Scan for the cell matching the given text and deliver its (X, Y) coordinate at center. 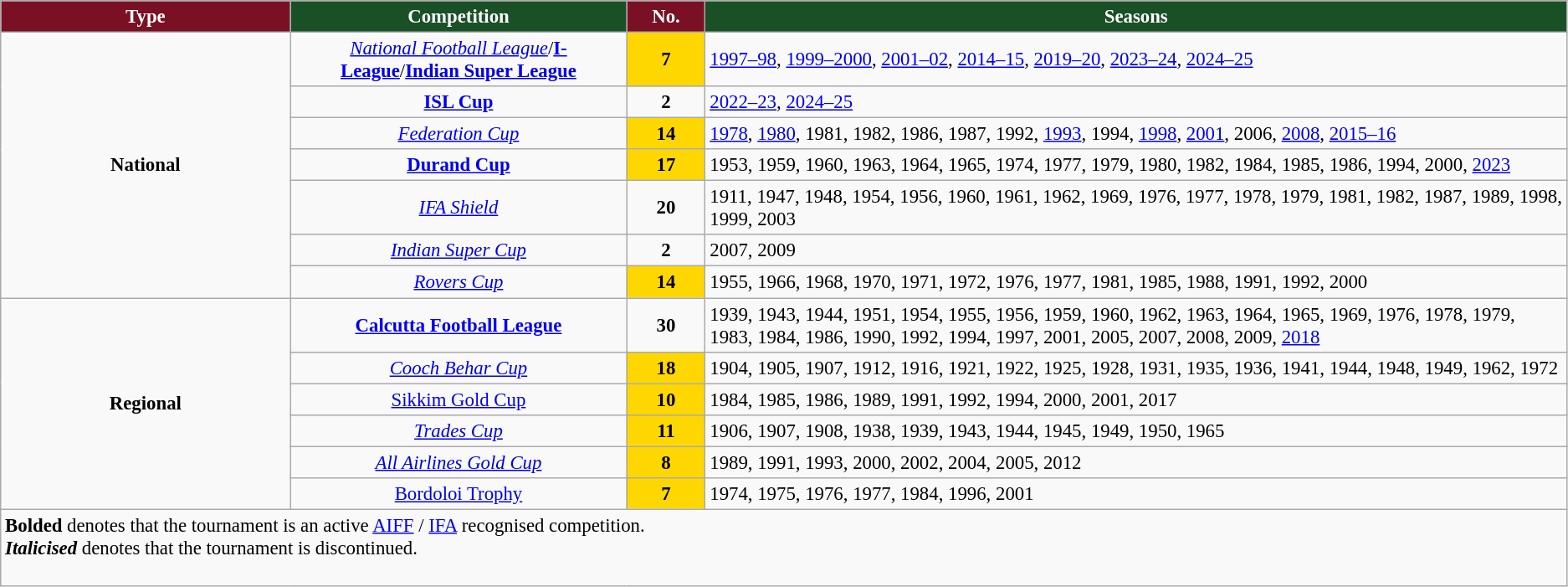
Federation Cup (459, 134)
1989, 1991, 1993, 2000, 2002, 2004, 2005, 2012 (1136, 462)
1997–98, 1999–2000, 2001–02, 2014–15, 2019–20, 2023–24, 2024–25 (1136, 60)
10 (666, 399)
Competition (459, 17)
Sikkim Gold Cup (459, 399)
11 (666, 430)
1984, 1985, 1986, 1989, 1991, 1992, 1994, 2000, 2001, 2017 (1136, 399)
8 (666, 462)
Bordoloi Trophy (459, 494)
Bolded denotes that the tournament is an active AIFF / IFA recognised competition.Italicised denotes that the tournament is discontinued. (784, 548)
1906, 1907, 1908, 1938, 1939, 1943, 1944, 1945, 1949, 1950, 1965 (1136, 430)
2007, 2009 (1136, 250)
Calcutta Football League (459, 325)
1953, 1959, 1960, 1963, 1964, 1965, 1974, 1977, 1979, 1980, 1982, 1984, 1985, 1986, 1994, 2000, 2023 (1136, 165)
ISL Cup (459, 102)
18 (666, 368)
2022–23, 2024–25 (1136, 102)
1911, 1947, 1948, 1954, 1956, 1960, 1961, 1962, 1969, 1976, 1977, 1978, 1979, 1981, 1982, 1987, 1989, 1998, 1999, 2003 (1136, 208)
Seasons (1136, 17)
30 (666, 325)
1978, 1980, 1981, 1982, 1986, 1987, 1992, 1993, 1994, 1998, 2001, 2006, 2008, 2015–16 (1136, 134)
1955, 1966, 1968, 1970, 1971, 1972, 1976, 1977, 1981, 1985, 1988, 1991, 1992, 2000 (1136, 282)
All Airlines Gold Cup (459, 462)
Durand Cup (459, 165)
Trades Cup (459, 430)
National (146, 166)
Regional (146, 404)
Cooch Behar Cup (459, 368)
No. (666, 17)
National Football League/I-League/Indian Super League (459, 60)
Indian Super Cup (459, 250)
1974, 1975, 1976, 1977, 1984, 1996, 2001 (1136, 494)
20 (666, 208)
1904, 1905, 1907, 1912, 1916, 1921, 1922, 1925, 1928, 1931, 1935, 1936, 1941, 1944, 1948, 1949, 1962, 1972 (1136, 368)
Rovers Cup (459, 282)
IFA Shield (459, 208)
Type (146, 17)
17 (666, 165)
